For the text-containing cell, return its midpoint in (X, Y) coordinate format. 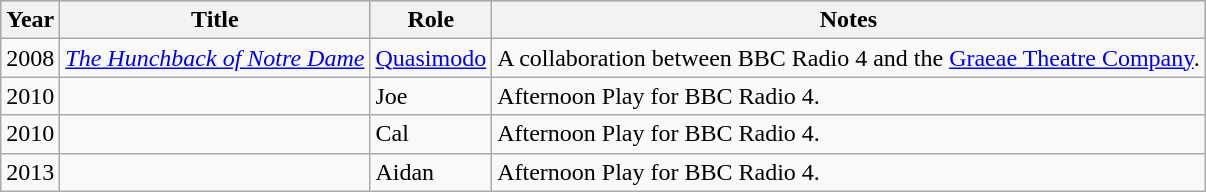
2013 (30, 172)
Year (30, 20)
The Hunchback of Notre Dame (215, 58)
2008 (30, 58)
Joe (431, 96)
Title (215, 20)
Notes (849, 20)
Quasimodo (431, 58)
Cal (431, 134)
Aidan (431, 172)
Role (431, 20)
A collaboration between BBC Radio 4 and the Graeae Theatre Company. (849, 58)
